Provide the (x, y) coordinate of the cell's center where the given text is located.  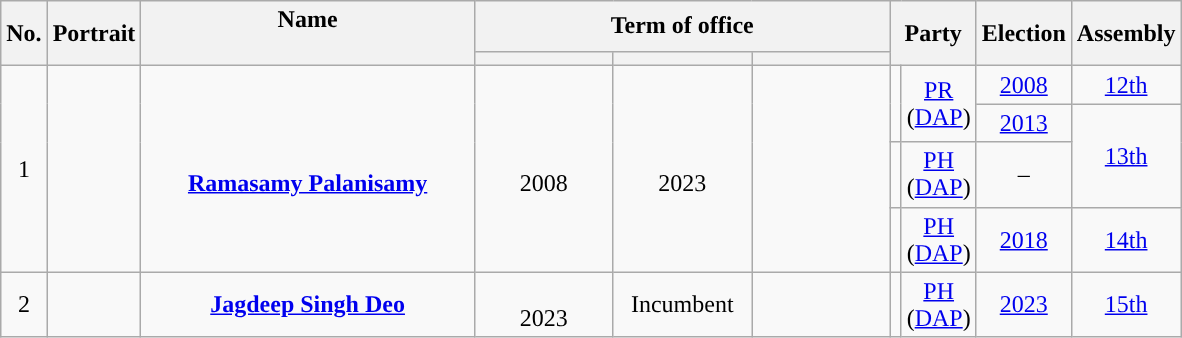
1 (24, 169)
No. (24, 34)
2018 (1024, 240)
Incumbent (682, 304)
Assembly (1126, 34)
2013 (1024, 123)
Name (308, 34)
Jagdeep Singh Deo (308, 304)
Portrait (94, 34)
15th (1126, 304)
2 (24, 304)
Ramasamy Palanisamy (308, 169)
12th (1126, 85)
Party (933, 34)
14th (1126, 240)
– (1024, 174)
Term of office (682, 26)
PR(DAP) (938, 104)
13th (1126, 156)
Election (1024, 34)
